From the cell containing the given text, extract its center point as [x, y] coordinate. 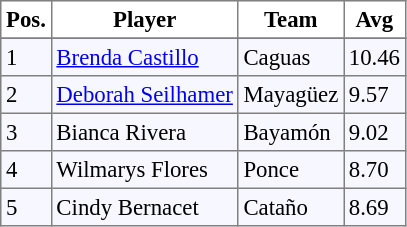
Caguas [290, 57]
Cataño [290, 207]
9.57 [375, 95]
Brenda Castillo [144, 57]
Mayagüez [290, 95]
5 [26, 207]
Player [144, 20]
4 [26, 170]
Avg [375, 20]
8.70 [375, 170]
Pos. [26, 20]
Wilmarys Flores [144, 170]
Deborah Seilhamer [144, 95]
3 [26, 132]
9.02 [375, 132]
Team [290, 20]
8.69 [375, 207]
Bianca Rivera [144, 132]
2 [26, 95]
Cindy Bernacet [144, 207]
Bayamón [290, 132]
10.46 [375, 57]
Ponce [290, 170]
1 [26, 57]
